Capture the cell that displays the provided text and extract its [x, y] central coordinate. 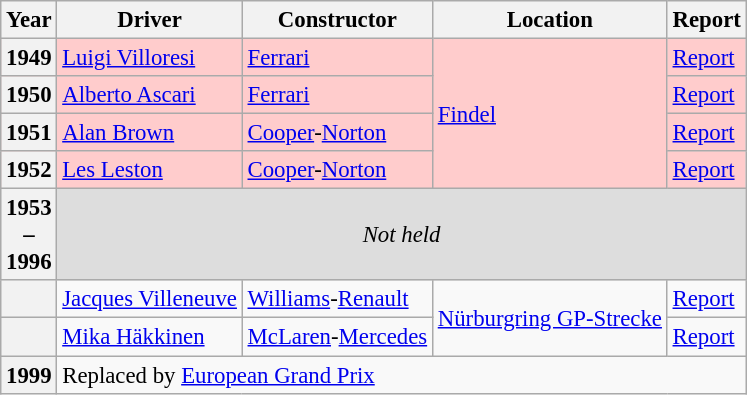
Alberto Ascari [150, 95]
Location [550, 20]
Williams-Renault [337, 299]
1950 [29, 95]
Constructor [337, 20]
Jacques Villeneuve [150, 299]
Mika Häkkinen [150, 337]
1999 [29, 375]
Not held [402, 235]
Year [29, 20]
Driver [150, 20]
Les Leston [150, 170]
Alan Brown [150, 133]
1953–1996 [29, 235]
1949 [29, 58]
Findel [550, 114]
Replaced by European Grand Prix [402, 375]
1951 [29, 133]
McLaren-Mercedes [337, 337]
1952 [29, 170]
Nürburgring GP-Strecke [550, 318]
Luigi Villoresi [150, 58]
